Locate the cell with the specified text and output its (X, Y) center coordinate. 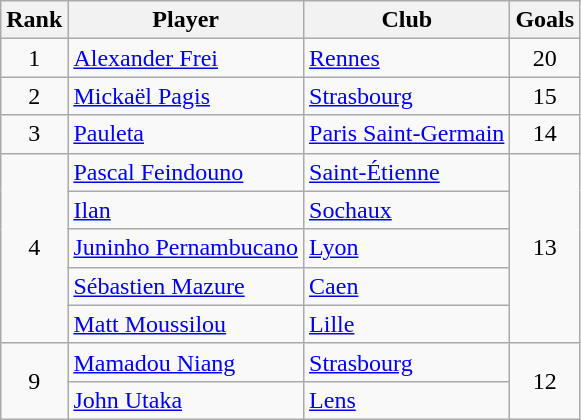
Sochaux (407, 210)
2 (34, 96)
20 (545, 58)
12 (545, 381)
Ilan (186, 210)
Matt Moussilou (186, 324)
14 (545, 134)
Club (407, 20)
Saint-Étienne (407, 172)
John Utaka (186, 400)
Sébastien Mazure (186, 286)
Lyon (407, 248)
Lens (407, 400)
9 (34, 381)
1 (34, 58)
4 (34, 248)
Pascal Feindouno (186, 172)
Rank (34, 20)
Alexander Frei (186, 58)
15 (545, 96)
3 (34, 134)
Juninho Pernambucano (186, 248)
Mickaël Pagis (186, 96)
Player (186, 20)
Lille (407, 324)
Caen (407, 286)
Paris Saint-Germain (407, 134)
Rennes (407, 58)
Goals (545, 20)
13 (545, 248)
Mamadou Niang (186, 362)
Pauleta (186, 134)
